Locate the cell with the specified text and output its [x, y] center coordinate. 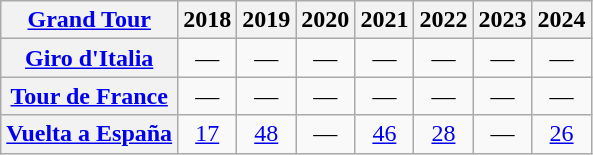
26 [562, 134]
Grand Tour [90, 20]
28 [444, 134]
2021 [384, 20]
48 [266, 134]
Giro d'Italia [90, 58]
2022 [444, 20]
Tour de France [90, 96]
2020 [326, 20]
2023 [502, 20]
17 [208, 134]
Vuelta a España [90, 134]
2018 [208, 20]
2019 [266, 20]
46 [384, 134]
2024 [562, 20]
